Detect which cell encompasses the target text, then output its (x, y) center coordinate. 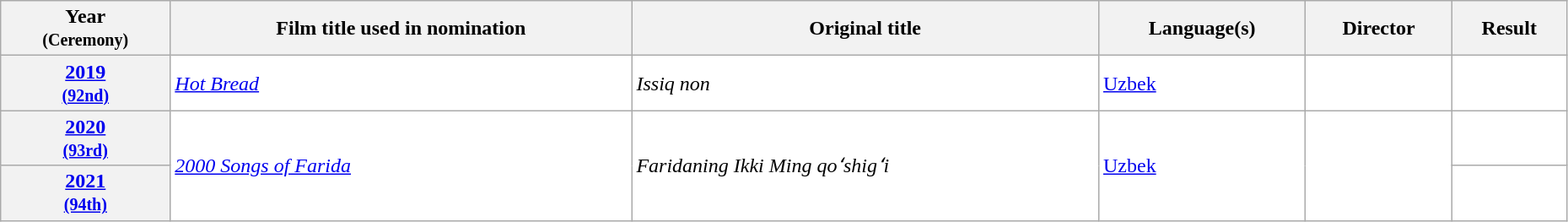
Faridaning Ikki Ming qoʻshigʻi (865, 165)
Issiq non (865, 83)
2019(92nd) (86, 83)
Result (1509, 29)
Film title used in nomination (401, 29)
2000 Songs of Farida (401, 165)
Director (1378, 29)
2020(93rd) (86, 138)
Language(s) (1201, 29)
Year(Ceremony) (86, 29)
Hot Bread (401, 83)
Original title (865, 29)
2021(94th) (86, 192)
